Scan for the cell matching the given text and deliver its [X, Y] coordinate at center. 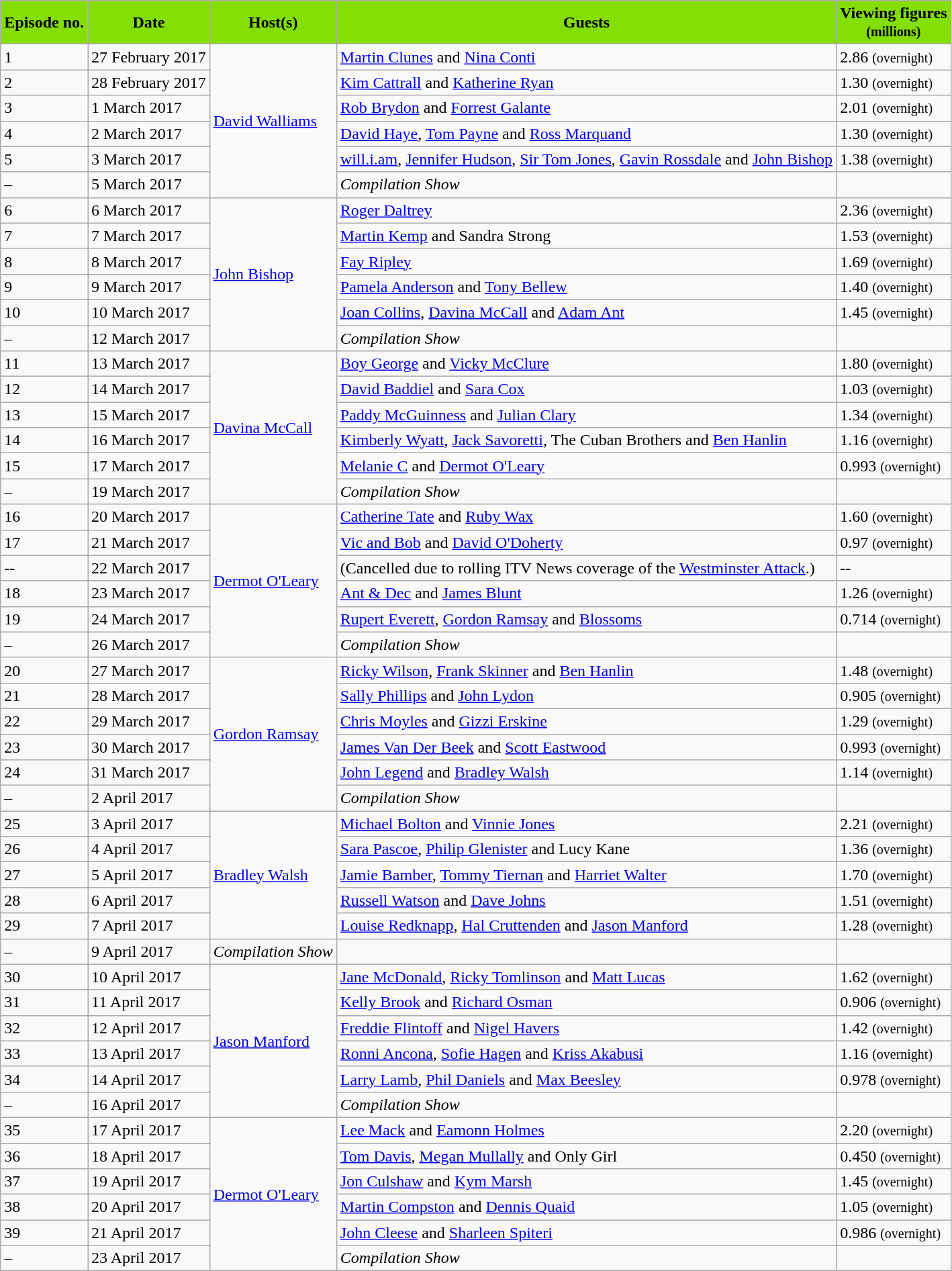
0.450 (overnight) [894, 1156]
(Cancelled due to rolling ITV News coverage of the Westminster Attack.) [586, 568]
24 March 2017 [149, 619]
1.14 (overnight) [894, 773]
1.26 (overnight) [894, 594]
1.53 (overnight) [894, 236]
Melanie C and Dermot O'Leary [586, 466]
17 March 2017 [149, 466]
3 March 2017 [149, 159]
10 April 2017 [149, 977]
1.36 (overnight) [894, 849]
22 March 2017 [149, 568]
5 March 2017 [149, 185]
Kim Cattrall and Katherine Ryan [586, 83]
Chris Moyles and Gizzi Erskine [586, 721]
2.86 (overnight) [894, 57]
Catherine Tate and Ruby Wax [586, 517]
2.21 (overnight) [894, 824]
David Baddiel and Sara Cox [586, 389]
John Legend and Bradley Walsh [586, 773]
6 March 2017 [149, 210]
Gordon Ramsay [273, 734]
1.03 (overnight) [894, 389]
1.38 (overnight) [894, 159]
38 [44, 1207]
39 [44, 1233]
31 March 2017 [149, 773]
James Van Der Beek and Scott Eastwood [586, 747]
4 April 2017 [149, 849]
Boy George and Vicky McClure [586, 364]
8 [44, 261]
26 March 2017 [149, 645]
Jane McDonald, Ricky Tomlinson and Matt Lucas [586, 977]
6 April 2017 [149, 900]
14 [44, 440]
0.905 (overnight) [894, 696]
2.20 (overnight) [894, 1130]
16 April 2017 [149, 1104]
9 March 2017 [149, 287]
Larry Lamb, Phil Daniels and Max Beesley [586, 1079]
Ricky Wilson, Frank Skinner and Ben Hanlin [586, 670]
14 April 2017 [149, 1079]
12 April 2017 [149, 1028]
23 April 2017 [149, 1258]
Date [149, 23]
will.i.am, Jennifer Hudson, Sir Tom Jones, Gavin Rossdale and John Bishop [586, 159]
0.978 (overnight) [894, 1079]
21 [44, 696]
13 [44, 415]
Host(s) [273, 23]
8 March 2017 [149, 261]
Kimberly Wyatt, Jack Savoretti, The Cuban Brothers and Ben Hanlin [586, 440]
21 March 2017 [149, 543]
Louise Redknapp, Hal Cruttenden and Jason Manford [586, 926]
Martin Compston and Dennis Quaid [586, 1207]
5 April 2017 [149, 875]
Roger Daltrey [586, 210]
32 [44, 1028]
23 March 2017 [149, 594]
11 April 2017 [149, 1002]
27 February 2017 [149, 57]
24 [44, 773]
Kelly Brook and Richard Osman [586, 1002]
23 [44, 747]
Rupert Everett, Gordon Ramsay and Blossoms [586, 619]
1.70 (overnight) [894, 875]
10 [44, 312]
1.05 (overnight) [894, 1207]
16 [44, 517]
1.62 (overnight) [894, 977]
Russell Watson and Dave Johns [586, 900]
1.42 (overnight) [894, 1028]
1.80 (overnight) [894, 364]
29 March 2017 [149, 721]
2.36 (overnight) [894, 210]
4 [44, 134]
20 [44, 670]
16 March 2017 [149, 440]
18 [44, 594]
1.60 (overnight) [894, 517]
John Cleese and Sharleen Spiteri [586, 1233]
Joan Collins, Davina McCall and Adam Ant [586, 312]
19 [44, 619]
Bradley Walsh [273, 875]
0.986 (overnight) [894, 1233]
20 April 2017 [149, 1207]
17 April 2017 [149, 1130]
20 March 2017 [149, 517]
7 [44, 236]
Jason Manford [273, 1041]
Sally Phillips and John Lydon [586, 696]
Sara Pascoe, Philip Glenister and Lucy Kane [586, 849]
18 April 2017 [149, 1156]
Vic and Bob and David O'Doherty [586, 543]
Fay Ripley [586, 261]
1.51 (overnight) [894, 900]
34 [44, 1079]
Rob Brydon and Forrest Galante [586, 108]
Lee Mack and Eamonn Holmes [586, 1130]
19 April 2017 [149, 1182]
13 April 2017 [149, 1053]
Davina McCall [273, 428]
31 [44, 1002]
1.69 (overnight) [894, 261]
0.906 (overnight) [894, 1002]
27 [44, 875]
15 March 2017 [149, 415]
2 April 2017 [149, 798]
2 March 2017 [149, 134]
15 [44, 466]
27 March 2017 [149, 670]
Martin Clunes and Nina Conti [586, 57]
22 [44, 721]
12 [44, 389]
Jamie Bamber, Tommy Tiernan and Harriet Walter [586, 875]
Ant & Dec and James Blunt [586, 594]
Episode no. [44, 23]
30 March 2017 [149, 747]
Freddie Flintoff and Nigel Havers [586, 1028]
Jon Culshaw and Kym Marsh [586, 1182]
Martin Kemp and Sandra Strong [586, 236]
1.28 (overnight) [894, 926]
30 [44, 977]
28 March 2017 [149, 696]
1.29 (overnight) [894, 721]
35 [44, 1130]
2 [44, 83]
Guests [586, 23]
1 [44, 57]
9 April 2017 [149, 951]
7 April 2017 [149, 926]
11 [44, 364]
5 [44, 159]
29 [44, 926]
Viewing figures(millions) [894, 23]
0.97 (overnight) [894, 543]
21 April 2017 [149, 1233]
1.34 (overnight) [894, 415]
Pamela Anderson and Tony Bellew [586, 287]
David Haye, Tom Payne and Ross Marquand [586, 134]
28 [44, 900]
1.40 (overnight) [894, 287]
13 March 2017 [149, 364]
2.01 (overnight) [894, 108]
33 [44, 1053]
14 March 2017 [149, 389]
1 March 2017 [149, 108]
9 [44, 287]
1.48 (overnight) [894, 670]
Ronni Ancona, Sofie Hagen and Kriss Akabusi [586, 1053]
19 March 2017 [149, 491]
17 [44, 543]
37 [44, 1182]
12 March 2017 [149, 338]
28 February 2017 [149, 83]
David Walliams [273, 121]
Michael Bolton and Vinnie Jones [586, 824]
Paddy McGuinness and Julian Clary [586, 415]
3 April 2017 [149, 824]
3 [44, 108]
26 [44, 849]
7 March 2017 [149, 236]
36 [44, 1156]
10 March 2017 [149, 312]
6 [44, 210]
John Bishop [273, 274]
0.714 (overnight) [894, 619]
Tom Davis, Megan Mullally and Only Girl [586, 1156]
25 [44, 824]
